Capture the cell that displays the provided text and extract its [x, y] central coordinate. 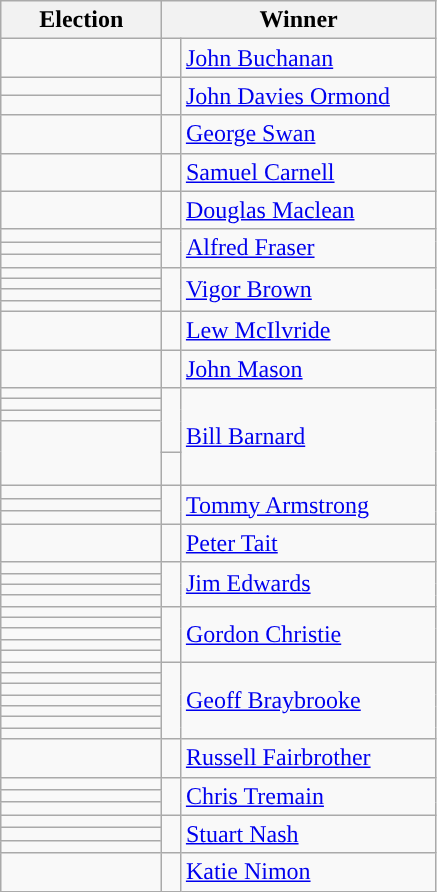
John Davies Ormond [308, 96]
Gordon Christie [308, 634]
Peter Tait [308, 543]
Chris Tremain [308, 796]
Lew McIlvride [308, 330]
Samuel Carnell [308, 172]
Jim Edwards [308, 584]
Stuart Nash [308, 834]
Katie Nimon [308, 872]
Douglas Maclean [308, 210]
Vigor Brown [308, 289]
Russell Fairbrother [308, 758]
Bill Barnard [308, 437]
Alfred Fraser [308, 248]
John Mason [308, 369]
Tommy Armstrong [308, 505]
George Swan [308, 134]
Election [82, 20]
Winner [299, 20]
Geoff Braybrooke [308, 700]
John Buchanan [308, 58]
